Find where the given text appears and provide that cell's center as (x, y) coordinate. 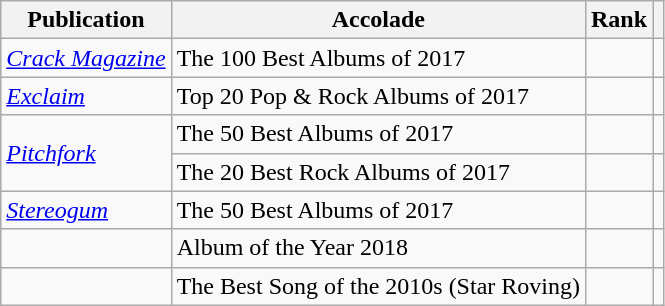
Album of the Year 2018 (378, 248)
Exclaim (86, 96)
Crack Magazine (86, 58)
Accolade (378, 20)
Pitchfork (86, 153)
Rank (618, 20)
The 20 Best Rock Albums of 2017 (378, 172)
Top 20 Pop & Rock Albums of 2017 (378, 96)
The Best Song of the 2010s (Star Roving) (378, 286)
Stereogum (86, 210)
Publication (86, 20)
The 100 Best Albums of 2017 (378, 58)
